From the cell containing the given text, extract its center point as (X, Y) coordinate. 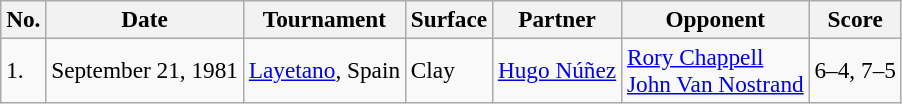
No. (24, 19)
Opponent (716, 19)
1. (24, 70)
Date (145, 19)
Hugo Núñez (556, 70)
Tournament (324, 19)
6–4, 7–5 (855, 70)
Partner (556, 19)
September 21, 1981 (145, 70)
Rory Chappell John Van Nostrand (716, 70)
Surface (448, 19)
Layetano, Spain (324, 70)
Clay (448, 70)
Score (855, 19)
